Extract the (X, Y) coordinate from the center of the cell holding the provided text.  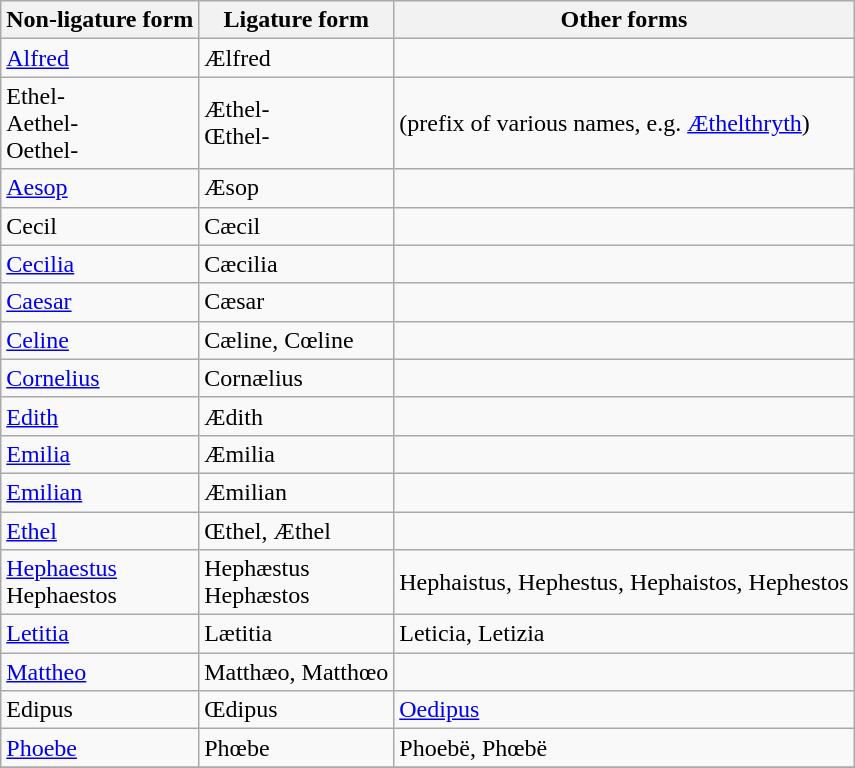
Alfred (100, 58)
Æmilian (296, 492)
(prefix of various names, e.g. Æthelthryth) (624, 123)
Œdipus (296, 710)
Edith (100, 416)
Emilia (100, 454)
Letitia (100, 634)
Cornælius (296, 378)
Æthel-Œthel- (296, 123)
Caesar (100, 302)
Celine (100, 340)
Œthel, Æthel (296, 531)
Matthæo, Matthœo (296, 672)
Cecil (100, 226)
HephaestusHephaestos (100, 582)
Phoebe (100, 748)
Ethel (100, 531)
Oedipus (624, 710)
Other forms (624, 20)
Ælfred (296, 58)
Ethel-Aethel-Oethel- (100, 123)
Hephaistus, Hephestus, Hephaistos, Hephestos (624, 582)
HephæstusHephæstos (296, 582)
Leticia, Letizia (624, 634)
Emilian (100, 492)
Cornelius (100, 378)
Lætitia (296, 634)
Non-ligature form (100, 20)
Cæsar (296, 302)
Cæcil (296, 226)
Ligature form (296, 20)
Cecilia (100, 264)
Cæline, Cœline (296, 340)
Æsop (296, 188)
Phœbe (296, 748)
Edipus (100, 710)
Phoebë, Phœbë (624, 748)
Cæcilia (296, 264)
Mattheo (100, 672)
Ædith (296, 416)
Æmilia (296, 454)
Aesop (100, 188)
